Scan for the cell matching the given text and deliver its [x, y] coordinate at center. 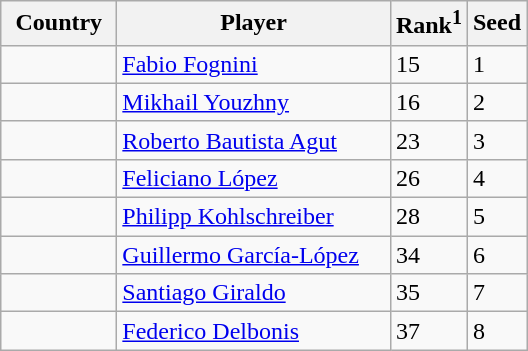
35 [428, 293]
16 [428, 102]
Mikhail Youzhny [254, 102]
Guillermo García-López [254, 255]
Santiago Giraldo [254, 293]
Fabio Fognini [254, 64]
15 [428, 64]
7 [496, 293]
Country [59, 24]
26 [428, 178]
Rank1 [428, 24]
Federico Delbonis [254, 331]
2 [496, 102]
28 [428, 217]
6 [496, 255]
Feliciano López [254, 178]
1 [496, 64]
8 [496, 331]
37 [428, 331]
Philipp Kohlschreiber [254, 217]
Seed [496, 24]
3 [496, 140]
Player [254, 24]
23 [428, 140]
4 [496, 178]
Roberto Bautista Agut [254, 140]
34 [428, 255]
5 [496, 217]
